Capture the cell that displays the provided text and extract its [x, y] central coordinate. 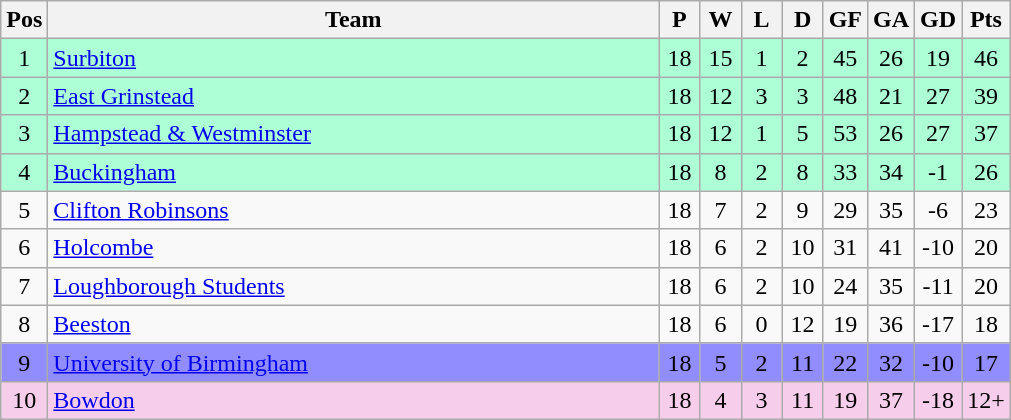
-1 [938, 172]
Clifton Robinsons [354, 210]
29 [845, 210]
0 [762, 324]
24 [845, 286]
GD [938, 20]
12+ [986, 400]
University of Birmingham [354, 362]
41 [892, 248]
23 [986, 210]
36 [892, 324]
-17 [938, 324]
Hampstead & Westminster [354, 134]
Pos [24, 20]
39 [986, 96]
45 [845, 58]
32 [892, 362]
-6 [938, 210]
21 [892, 96]
Beeston [354, 324]
48 [845, 96]
-18 [938, 400]
GA [892, 20]
15 [720, 58]
D [802, 20]
17 [986, 362]
46 [986, 58]
L [762, 20]
Pts [986, 20]
GF [845, 20]
34 [892, 172]
Holcombe [354, 248]
Buckingham [354, 172]
East Grinstead [354, 96]
Surbiton [354, 58]
-11 [938, 286]
W [720, 20]
P [680, 20]
31 [845, 248]
22 [845, 362]
53 [845, 134]
Bowdon [354, 400]
Loughborough Students [354, 286]
Team [354, 20]
33 [845, 172]
